Find where the given text appears and provide that cell's center as [x, y] coordinate. 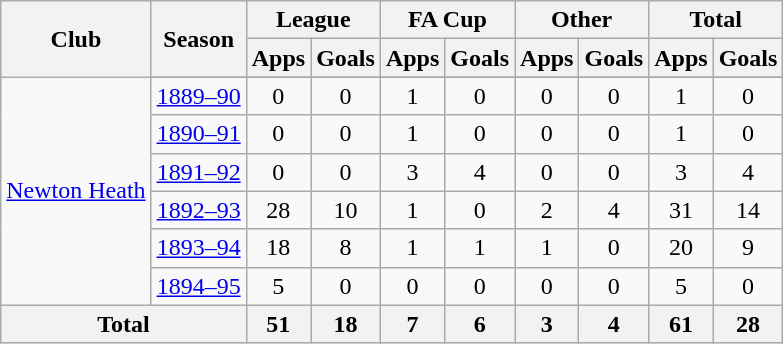
14 [748, 210]
31 [681, 210]
2 [547, 210]
Club [76, 39]
1891–92 [198, 172]
20 [681, 248]
1893–94 [198, 248]
9 [748, 248]
Newton Heath [76, 191]
1892–93 [198, 210]
61 [681, 324]
Other [582, 20]
FA Cup [447, 20]
51 [278, 324]
8 [346, 248]
League [313, 20]
1894–95 [198, 286]
1890–91 [198, 134]
10 [346, 210]
Season [198, 39]
7 [412, 324]
6 [480, 324]
1889–90 [198, 96]
